Search for the cell housing the specified text and yield its (x, y) center coordinate. 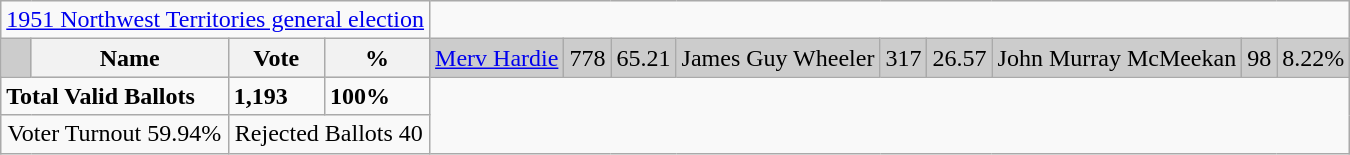
26.57 (960, 58)
1,193 (276, 96)
Vote (276, 58)
% (376, 58)
John Murray McMeekan (1117, 58)
James Guy Wheeler (778, 58)
Merv Hardie (497, 58)
Rejected Ballots 40 (328, 134)
Total Valid Ballots (114, 96)
100% (376, 96)
1951 Northwest Territories general election (216, 20)
65.21 (644, 58)
Name (130, 58)
8.22% (1314, 58)
778 (588, 58)
Voter Turnout 59.94% (114, 134)
317 (904, 58)
98 (1260, 58)
